Return the (x, y) coordinate for the center point of the cell that contains the specified text.  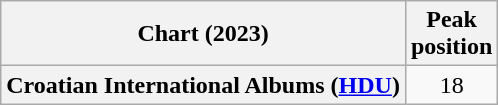
Peakposition (451, 34)
Croatian International Albums (HDU) (204, 85)
Chart (2023) (204, 34)
18 (451, 85)
